Return the [x, y] coordinate for the center point of the cell that contains the specified text.  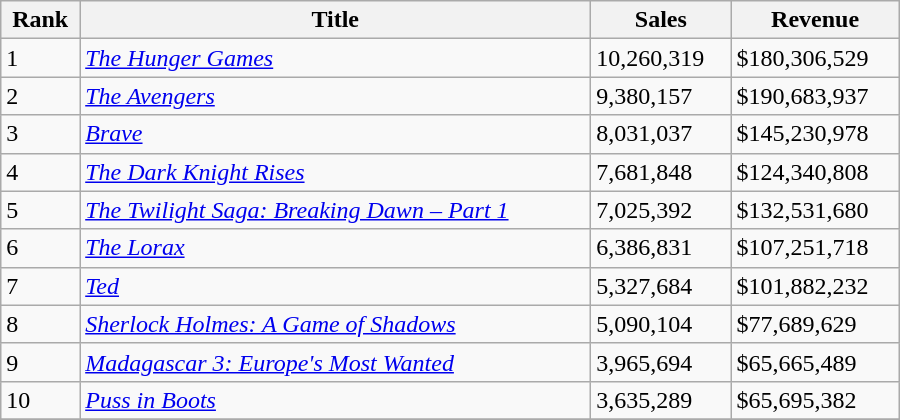
Ted [336, 286]
7,681,848 [661, 172]
3,965,694 [661, 362]
$180,306,529 [815, 58]
Sherlock Holmes: A Game of Shadows [336, 324]
$132,531,680 [815, 210]
Brave [336, 134]
10 [40, 400]
8 [40, 324]
Sales [661, 20]
5,327,684 [661, 286]
Puss in Boots [336, 400]
Madagascar 3: Europe's Most Wanted [336, 362]
$77,689,629 [815, 324]
The Lorax [336, 248]
2 [40, 96]
The Dark Knight Rises [336, 172]
9 [40, 362]
4 [40, 172]
$145,230,978 [815, 134]
1 [40, 58]
10,260,319 [661, 58]
6 [40, 248]
The Hunger Games [336, 58]
Title [336, 20]
5,090,104 [661, 324]
5 [40, 210]
$65,695,382 [815, 400]
6,386,831 [661, 248]
$190,683,937 [815, 96]
7,025,392 [661, 210]
3 [40, 134]
9,380,157 [661, 96]
Rank [40, 20]
Revenue [815, 20]
$101,882,232 [815, 286]
$65,665,489 [815, 362]
3,635,289 [661, 400]
$107,251,718 [815, 248]
8,031,037 [661, 134]
$124,340,808 [815, 172]
7 [40, 286]
The Avengers [336, 96]
The Twilight Saga: Breaking Dawn – Part 1 [336, 210]
